Pinpoint the cell where the given text exists, returning its [X, Y] midpoint coordinate. 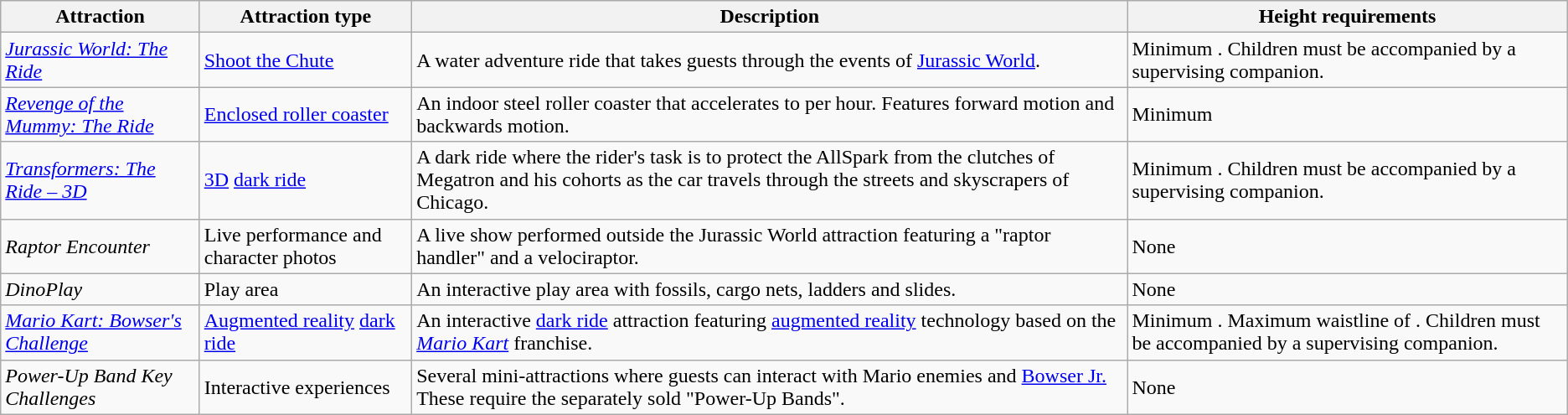
Mario Kart: Bowser's Challenge [101, 332]
An interactive dark ride attraction featuring augmented reality technology based on the Mario Kart franchise. [770, 332]
Power-Up Band Key Challenges [101, 387]
Raptor Encounter [101, 246]
Attraction [101, 17]
A water adventure ride that takes guests through the events of Jurassic World. [770, 60]
Minimum . Maximum waistline of . Children must be accompanied by a supervising companion. [1347, 332]
Attraction type [305, 17]
Description [770, 17]
Shoot the Chute [305, 60]
An indoor steel roller coaster that accelerates to per hour. Features forward motion and backwards motion. [770, 114]
3D dark ride [305, 180]
Minimum [1347, 114]
Interactive experiences [305, 387]
Augmented reality dark ride [305, 332]
Enclosed roller coaster [305, 114]
Several mini-attractions where guests can interact with Mario enemies and Bowser Jr. These require the separately sold "Power-Up Bands". [770, 387]
Jurassic World: The Ride [101, 60]
An interactive play area with fossils, cargo nets, ladders and slides. [770, 289]
Height requirements [1347, 17]
Live performance and character photos [305, 246]
DinoPlay [101, 289]
Play area [305, 289]
Transformers: The Ride – 3D [101, 180]
Revenge of the Mummy: The Ride [101, 114]
A live show performed outside the Jurassic World attraction featuring a "raptor handler" and a velociraptor. [770, 246]
